Scan for the cell matching the given text and deliver its (x, y) coordinate at center. 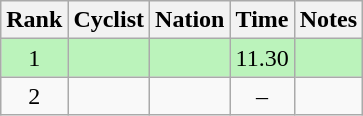
Nation (190, 20)
11.30 (262, 58)
Time (262, 20)
2 (34, 96)
– (262, 96)
Cyclist (109, 20)
1 (34, 58)
Notes (328, 20)
Rank (34, 20)
